Extract the [x, y] coordinate from the center of the cell holding the provided text.  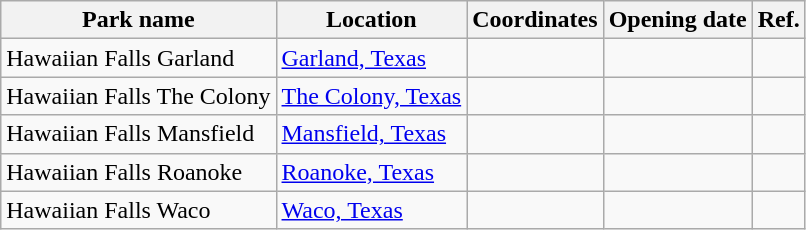
Park name [138, 20]
Location [372, 20]
Hawaiian Falls The Colony [138, 96]
Hawaiian Falls Garland [138, 58]
Mansfield, Texas [372, 134]
The Colony, Texas [372, 96]
Coordinates [535, 20]
Waco, Texas [372, 210]
Opening date [678, 20]
Garland, Texas [372, 58]
Ref. [778, 20]
Hawaiian Falls Roanoke [138, 172]
Hawaiian Falls Waco [138, 210]
Roanoke, Texas [372, 172]
Hawaiian Falls Mansfield [138, 134]
